Return (X, Y) of the center of cell containing provided text 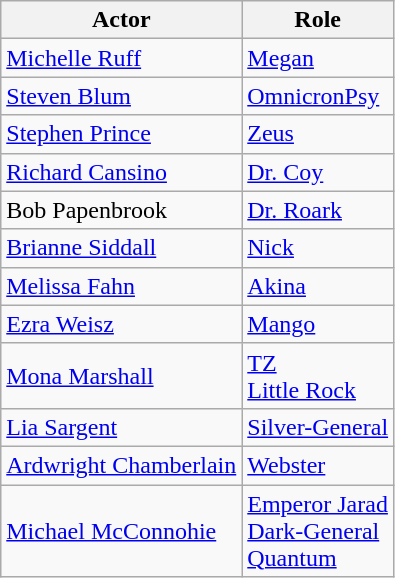
Zeus (318, 134)
Michelle Ruff (122, 58)
Lia Sargent (122, 427)
Melissa Fahn (122, 286)
Webster (318, 465)
Michael McConnohie (122, 530)
Steven Blum (122, 96)
Stephen Prince (122, 134)
Role (318, 20)
Ardwright Chamberlain (122, 465)
Dr. Coy (318, 172)
OmnicronPsy (318, 96)
Bob Papenbrook (122, 210)
Mona Marshall (122, 376)
Akina (318, 286)
Mango (318, 324)
Silver-General (318, 427)
Nick (318, 248)
Richard Cansino (122, 172)
Brianne Siddall (122, 248)
Actor (122, 20)
Emperor JaradDark-GeneralQuantum (318, 530)
Ezra Weisz (122, 324)
TZLittle Rock (318, 376)
Megan (318, 58)
Dr. Roark (318, 210)
